For the text-containing cell, return its midpoint in [x, y] coordinate format. 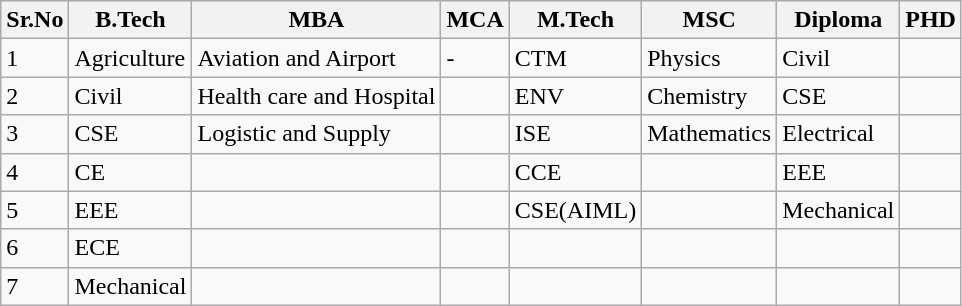
Diploma [838, 20]
CSE(AIML) [575, 210]
PHD [931, 20]
Health care and Hospital [316, 96]
Sr.No [35, 20]
MCA [475, 20]
CTM [575, 58]
2 [35, 96]
MSC [710, 20]
CE [130, 172]
ECE [130, 248]
Chemistry [710, 96]
1 [35, 58]
Physics [710, 58]
- [475, 58]
ISE [575, 134]
MBA [316, 20]
5 [35, 210]
Mathematics [710, 134]
7 [35, 286]
Electrical [838, 134]
B.Tech [130, 20]
3 [35, 134]
4 [35, 172]
M.Tech [575, 20]
ENV [575, 96]
6 [35, 248]
Logistic and Supply [316, 134]
Agriculture [130, 58]
CCE [575, 172]
Aviation and Airport [316, 58]
